Pinpoint the cell where the given text exists, returning its [x, y] midpoint coordinate. 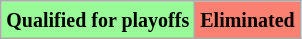
Eliminated [248, 20]
Qualified for playoffs [98, 20]
